Output the [X, Y] coordinate of the center of the cell containing the given text.  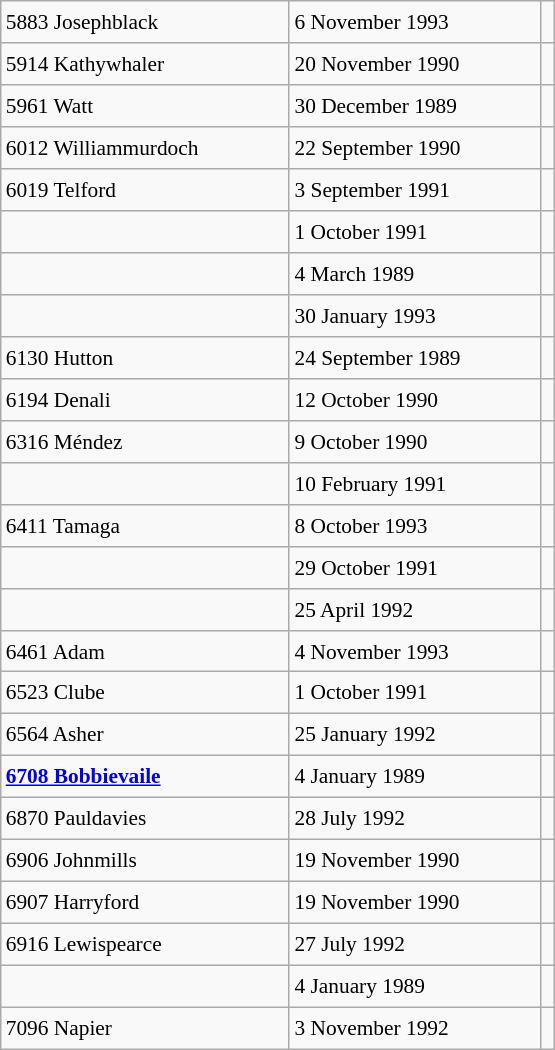
6194 Denali [146, 399]
6130 Hutton [146, 358]
3 November 1992 [414, 1028]
6461 Adam [146, 651]
12 October 1990 [414, 399]
25 January 1992 [414, 735]
6523 Clube [146, 693]
5961 Watt [146, 106]
6870 Pauldavies [146, 819]
6906 Johnmills [146, 861]
5883 Josephblack [146, 22]
27 July 1992 [414, 945]
28 July 1992 [414, 819]
24 September 1989 [414, 358]
6316 Méndez [146, 441]
3 September 1991 [414, 190]
6708 Bobbievaile [146, 777]
30 January 1993 [414, 316]
20 November 1990 [414, 64]
6907 Harryford [146, 903]
5914 Kathywhaler [146, 64]
6019 Telford [146, 190]
4 November 1993 [414, 651]
6012 Williammurdoch [146, 148]
29 October 1991 [414, 567]
22 September 1990 [414, 148]
4 March 1989 [414, 274]
8 October 1993 [414, 525]
6 November 1993 [414, 22]
6411 Tamaga [146, 525]
10 February 1991 [414, 483]
30 December 1989 [414, 106]
7096 Napier [146, 1028]
9 October 1990 [414, 441]
25 April 1992 [414, 609]
6564 Asher [146, 735]
6916 Lewispearce [146, 945]
